Identify which cell holds the provided text, then report its (x, y) central coordinate. 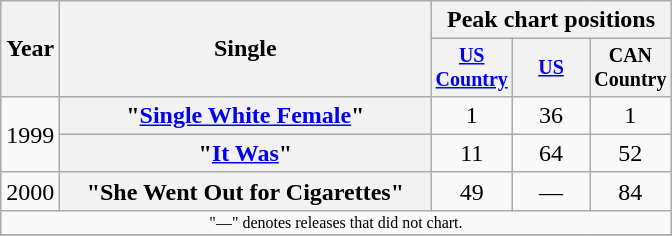
"—" denotes releases that did not chart. (336, 222)
49 (472, 191)
CAN Country (631, 68)
Year (30, 49)
"It Was" (246, 153)
Single (246, 49)
11 (472, 153)
52 (631, 153)
36 (552, 115)
— (552, 191)
84 (631, 191)
Peak chart positions (551, 20)
"She Went Out for Cigarettes" (246, 191)
US (552, 68)
64 (552, 153)
1999 (30, 134)
"Single White Female" (246, 115)
US Country (472, 68)
2000 (30, 191)
